Provide the [X, Y] coordinate of the cell's center where the given text is located.  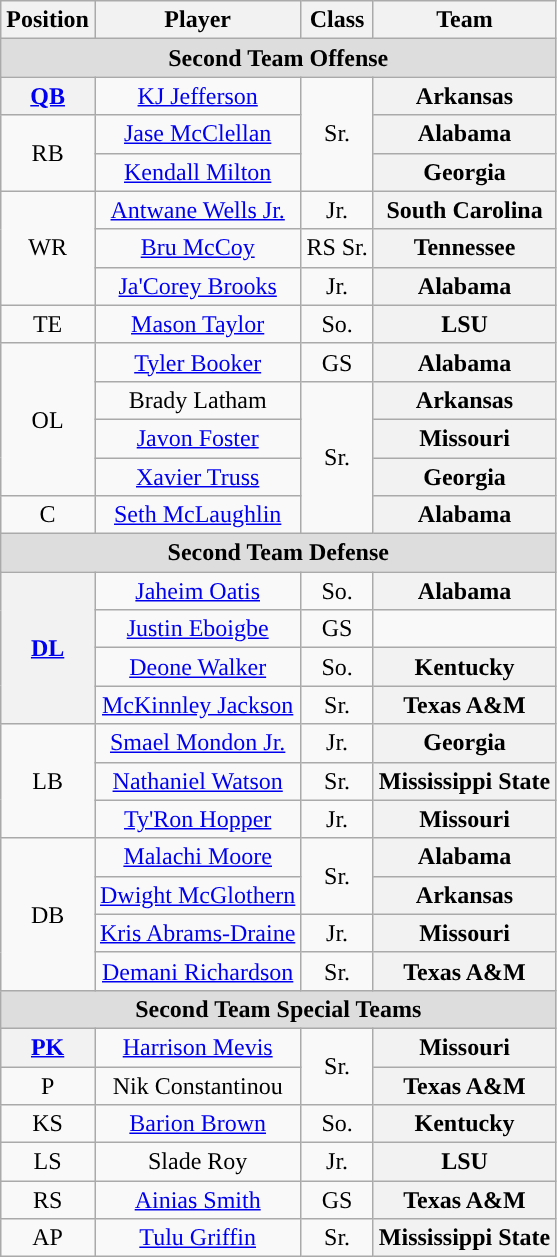
McKinnley Jackson [197, 705]
Tyler Booker [197, 362]
Jase McClellan [197, 134]
QB [48, 96]
Tennessee [464, 248]
Tulu Griffin [197, 1238]
LS [48, 1162]
Malachi Moore [197, 857]
Nathaniel Watson [197, 781]
Second Team Offense [278, 58]
DB [48, 914]
Position [48, 20]
South Carolina [464, 210]
C [48, 515]
Antwane Wells Jr. [197, 210]
Nik Constantinou [197, 1085]
Harrison Mevis [197, 1047]
LB [48, 781]
DL [48, 648]
RS [48, 1200]
Second Team Special Teams [278, 1009]
RS Sr. [337, 248]
Team [464, 20]
KS [48, 1124]
Demani Richardson [197, 971]
RB [48, 153]
Justin Eboigbe [197, 629]
P [48, 1085]
Dwight McGlothern [197, 895]
Ainias Smith [197, 1200]
Second Team Defense [278, 553]
Mason Taylor [197, 324]
KJ Jefferson [197, 96]
Xavier Truss [197, 477]
Player [197, 20]
Ty'Ron Hopper [197, 819]
Kris Abrams-Draine [197, 933]
Kendall Milton [197, 172]
Class [337, 20]
Smael Mondon Jr. [197, 743]
TE [48, 324]
Seth McLaughlin [197, 515]
OL [48, 419]
WR [48, 248]
Bru McCoy [197, 248]
Deone Walker [197, 667]
Slade Roy [197, 1162]
Ja'Corey Brooks [197, 286]
AP [48, 1238]
Javon Foster [197, 438]
PK [48, 1047]
Jaheim Oatis [197, 591]
Barion Brown [197, 1124]
Brady Latham [197, 400]
